Return the [X, Y] coordinate for the center point of the cell that contains the specified text.  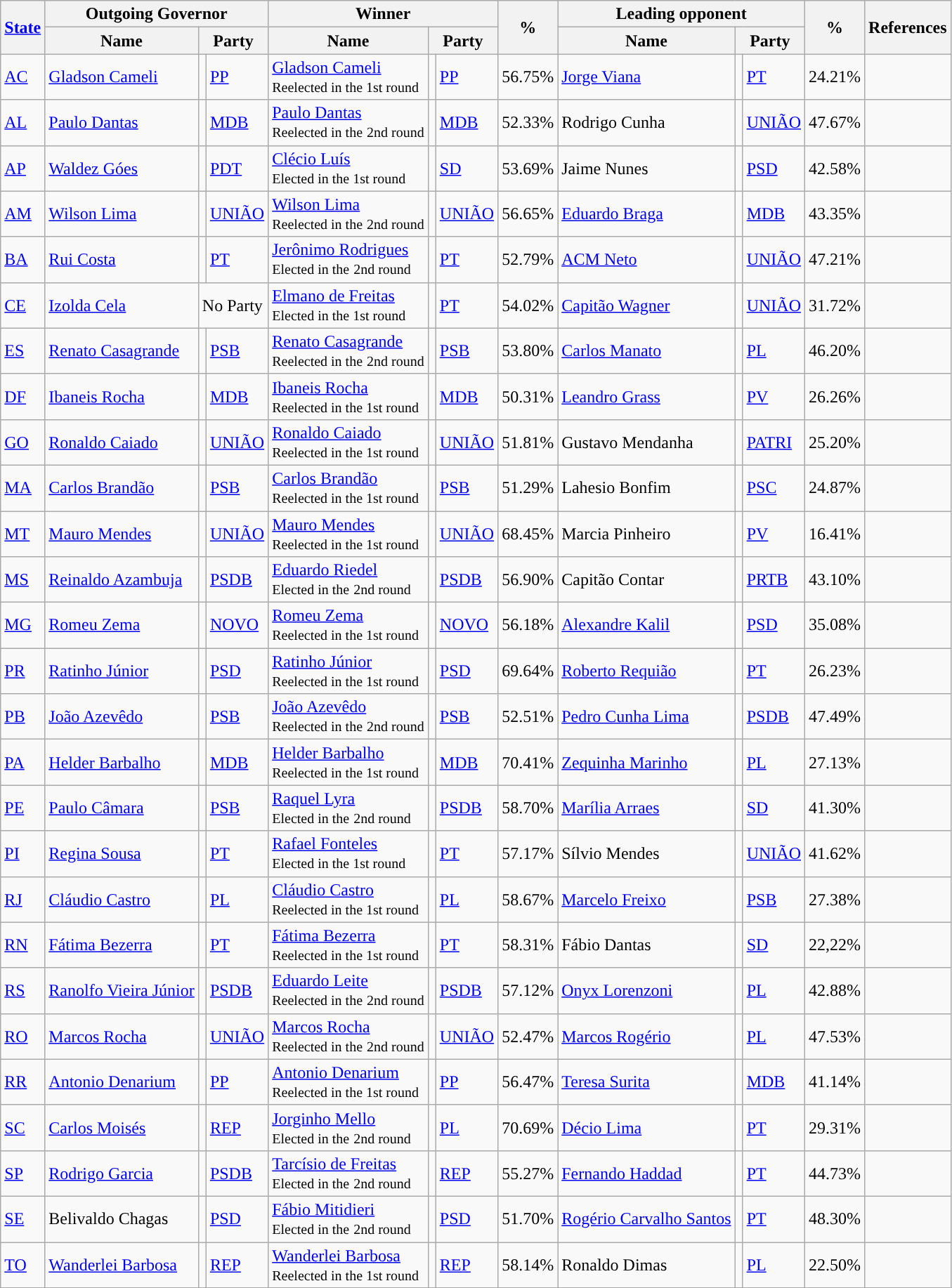
João Azevêdo [122, 716]
53.80% [528, 351]
27.38% [835, 899]
RR [22, 1082]
Paulo DantasReelected in the 2nd round [348, 122]
Zequinha Marinho [646, 763]
Fábio MitidieriElected in the 2nd round [348, 1219]
22,22% [835, 945]
47.49% [835, 716]
Rodrigo Garcia [122, 1173]
Outgoing Governor [157, 14]
Clécio LuísElected in the 1st round [348, 169]
Ronaldo CaiadoReelected in the 1st round [348, 442]
Capitão Wagner [646, 305]
ACM Neto [646, 260]
MS [22, 580]
RO [22, 1037]
24.87% [835, 487]
No Party [233, 305]
42.88% [835, 990]
Marcos Rogério [646, 1037]
AM [22, 213]
AP [22, 169]
Antonio DenariumReelected in the 1st round [348, 1082]
João AzevêdoReelected in the 2nd round [348, 716]
Wilson Lima [122, 213]
16.41% [835, 534]
Marcos RochaReelected in the 2nd round [348, 1037]
27.13% [835, 763]
Ibaneis RochaReelected in the 1st round [348, 396]
47.67% [835, 122]
Marcelo Freixo [646, 899]
48.30% [835, 1219]
Helder Barbalho [122, 763]
24.21% [835, 77]
47.21% [835, 260]
Ranolfo Vieira Júnior [122, 990]
PRTB [774, 580]
Décio Lima [646, 1128]
Fátima BezerraReelected in the 1st round [348, 945]
52.47% [528, 1037]
Paulo Câmara [122, 808]
SE [22, 1219]
MA [22, 487]
Tarcísio de FreitasElected in the 2nd round [348, 1173]
Carlos Manato [646, 351]
RJ [22, 899]
43.35% [835, 213]
Ronaldo Dimas [646, 1264]
Mauro MendesReelected in the 1st round [348, 534]
47.53% [835, 1037]
RS [22, 990]
Jorge Viana [646, 77]
AC [22, 77]
26.26% [835, 396]
Teresa Surita [646, 1082]
31.72% [835, 305]
Wanderlei BarbosaReelected in the 1st round [348, 1264]
PB [22, 716]
Jaime Nunes [646, 169]
Marília Arraes [646, 808]
46.20% [835, 351]
56.47% [528, 1082]
Ratinho JúniorReelected in the 1st round [348, 671]
41.30% [835, 808]
Carlos BrandãoReelected in the 1st round [348, 487]
Jorginho MelloElected in the 2nd round [348, 1128]
Fernando Haddad [646, 1173]
52.51% [528, 716]
TO [22, 1264]
68.45% [528, 534]
Izolda Cela [122, 305]
Wilson LimaReelected in the 2nd round [348, 213]
58.70% [528, 808]
43.10% [835, 580]
Eduardo LeiteReelected in the 2nd round [348, 990]
MT [22, 534]
Helder BarbalhoReelected in the 1st round [348, 763]
Romeu Zema [122, 625]
Roberto Requião [646, 671]
51.70% [528, 1219]
Fábio Dantas [646, 945]
Rui Costa [122, 260]
55.27% [528, 1173]
Cláudio CastroReelected in the 1st round [348, 899]
PATRI [774, 442]
Paulo Dantas [122, 122]
53.69% [528, 169]
51.29% [528, 487]
SC [22, 1128]
41.14% [835, 1082]
PDT [237, 169]
69.64% [528, 671]
Marcia Pinheiro [646, 534]
Rogério Carvalho Santos [646, 1219]
Lahesio Bonfim [646, 487]
PSC [774, 487]
Rafael FontelesElected in the 1st round [348, 854]
35.08% [835, 625]
PI [22, 854]
MG [22, 625]
22.50% [835, 1264]
Ibaneis Rocha [122, 396]
Reinaldo Azambuja [122, 580]
70.41% [528, 763]
Carlos Brandão [122, 487]
25.20% [835, 442]
58.67% [528, 899]
52.33% [528, 122]
57.17% [528, 854]
Jerônimo RodriguesElected in the 2nd round [348, 260]
Waldez Góes [122, 169]
Eduardo RiedelElected in the 2nd round [348, 580]
Rodrigo Cunha [646, 122]
Renato Casagrande [122, 351]
Winner [384, 14]
54.02% [528, 305]
56.75% [528, 77]
Elmano de FreitasElected in the 1st round [348, 305]
Fátima Bezerra [122, 945]
Alexandre Kalil [646, 625]
Ratinho Júnior [122, 671]
50.31% [528, 396]
Antonio Denarium [122, 1082]
52.79% [528, 260]
26.23% [835, 671]
Regina Sousa [122, 854]
PE [22, 808]
Mauro Mendes [122, 534]
56.18% [528, 625]
29.31% [835, 1128]
Eduardo Braga [646, 213]
PR [22, 671]
Wanderlei Barbosa [122, 1264]
DF [22, 396]
Carlos Moisés [122, 1128]
Marcos Rocha [122, 1037]
Pedro Cunha Lima [646, 716]
Belivaldo Chagas [122, 1219]
Capitão Contar [646, 580]
58.14% [528, 1264]
Ronaldo Caiado [122, 442]
56.90% [528, 580]
RN [22, 945]
Gustavo Mendanha [646, 442]
41.62% [835, 854]
GO [22, 442]
42.58% [835, 169]
51.81% [528, 442]
44.73% [835, 1173]
Gladson CameliReelected in the 1st round [348, 77]
Leading opponent [682, 14]
AL [22, 122]
SP [22, 1173]
CE [22, 305]
Renato CasagrandeReelected in the 2nd round [348, 351]
Romeu ZemaReelected in the 1st round [348, 625]
56.65% [528, 213]
70.69% [528, 1128]
Raquel LyraElected in the 2nd round [348, 808]
BA [22, 260]
State [22, 27]
Gladson Cameli [122, 77]
Cláudio Castro [122, 899]
PA [22, 763]
57.12% [528, 990]
Onyx Lorenzoni [646, 990]
References [908, 27]
ES [22, 351]
58.31% [528, 945]
Leandro Grass [646, 396]
Sílvio Mendes [646, 854]
